Output the [X, Y] coordinate of the center of the cell containing the given text.  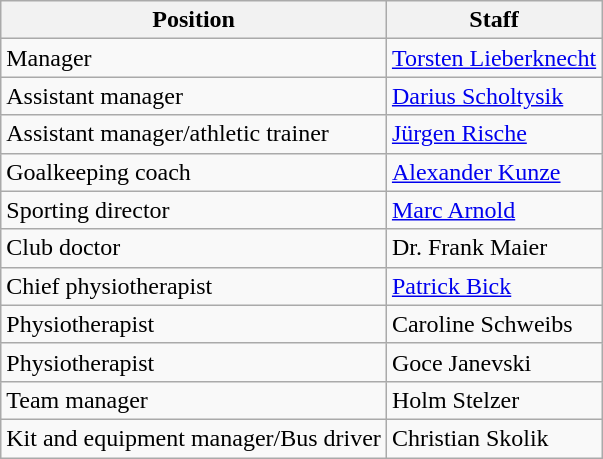
Dr. Frank Maier [494, 248]
Chief physiotherapist [194, 286]
Position [194, 20]
Caroline Schweibs [494, 324]
Kit and equipment manager/Bus driver [194, 438]
Darius Scholtysik [494, 96]
Sporting director [194, 210]
Assistant manager [194, 96]
Assistant manager/athletic trainer [194, 134]
Patrick Bick [494, 286]
Manager [194, 58]
Goalkeeping coach [194, 172]
Staff [494, 20]
Holm Stelzer [494, 400]
Christian Skolik [494, 438]
Club doctor [194, 248]
Goce Janevski [494, 362]
Alexander Kunze [494, 172]
Torsten Lieberknecht [494, 58]
Team manager [194, 400]
Marc Arnold [494, 210]
Jürgen Rische [494, 134]
